Return the (X, Y) coordinate for the center point of the cell that contains the specified text.  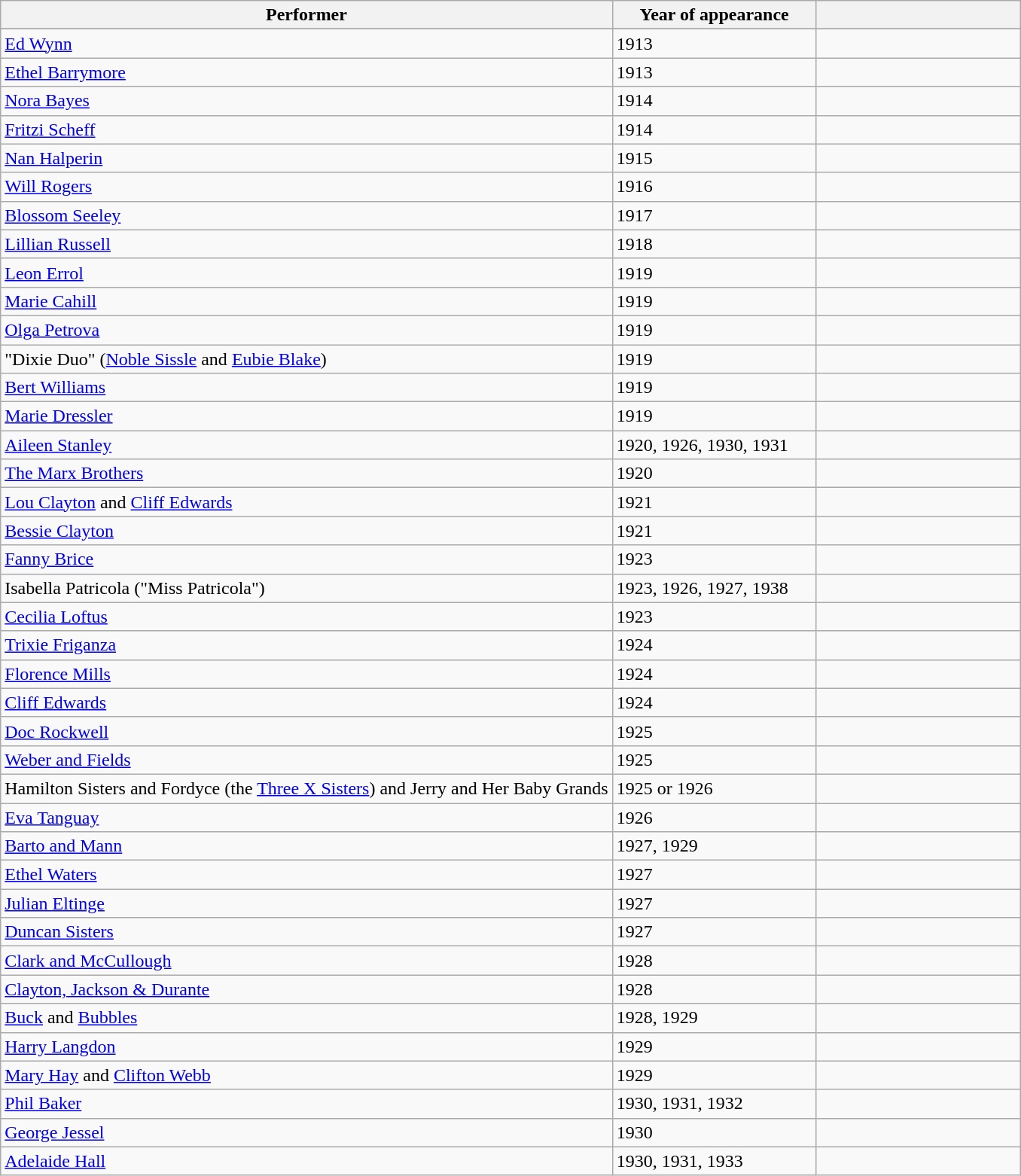
Cecilia Loftus (306, 617)
1926 (714, 817)
Buck and Bubbles (306, 1018)
Fritzi Scheff (306, 129)
1920 (714, 474)
Clayton, Jackson & Durante (306, 989)
Leon Errol (306, 273)
Julian Eltinge (306, 903)
Florence Mills (306, 674)
1930, 1931, 1933 (714, 1161)
Ed Wynn (306, 44)
1920, 1926, 1930, 1931 (714, 445)
1930 (714, 1132)
Blossom Seeley (306, 215)
Doc Rockwell (306, 731)
George Jessel (306, 1132)
Bessie Clayton (306, 531)
Weber and Fields (306, 760)
1918 (714, 244)
Phil Baker (306, 1104)
1930, 1931, 1932 (714, 1104)
Adelaide Hall (306, 1161)
"Dixie Duo" (Noble Sissle and Eubie Blake) (306, 359)
Aileen Stanley (306, 445)
Nora Bayes (306, 101)
1927, 1929 (714, 846)
Nan Halperin (306, 158)
Eva Tanguay (306, 817)
The Marx Brothers (306, 474)
Duncan Sisters (306, 932)
Performer (306, 15)
1928, 1929 (714, 1018)
Bert Williams (306, 388)
1917 (714, 215)
1915 (714, 158)
Trixie Friganza (306, 645)
Barto and Mann (306, 846)
Ethel Waters (306, 875)
Lillian Russell (306, 244)
Isabella Patricola ("Miss Patricola") (306, 588)
1925 or 1926 (714, 788)
Hamilton Sisters and Fordyce (the Three X Sisters) and Jerry and Her Baby Grands (306, 788)
Mary Hay and Clifton Webb (306, 1075)
Marie Cahill (306, 301)
Marie Dressler (306, 416)
Lou Clayton and Cliff Edwards (306, 502)
Fanny Brice (306, 559)
Olga Petrova (306, 330)
Year of appearance (714, 15)
Cliff Edwards (306, 702)
Ethel Barrymore (306, 72)
Clark and McCullough (306, 961)
1916 (714, 187)
Will Rogers (306, 187)
Harry Langdon (306, 1047)
1923, 1926, 1927, 1938 (714, 588)
